Identify which cell holds the provided text, then report its [x, y] central coordinate. 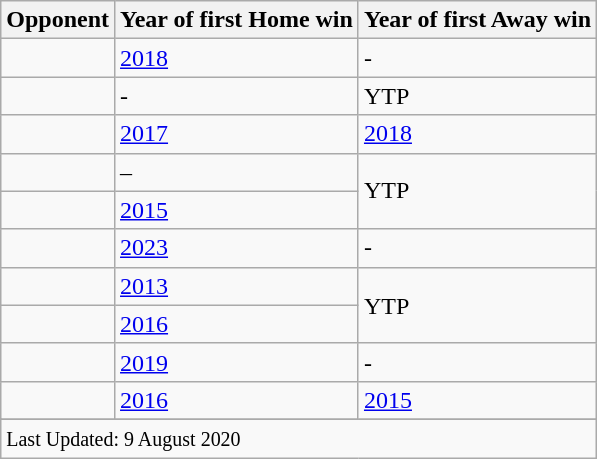
2023 [237, 248]
– [237, 172]
2017 [237, 134]
Opponent [58, 20]
Year of first Home win [237, 20]
2019 [237, 362]
2013 [237, 286]
Year of first Away win [477, 20]
Last Updated: 9 August 2020 [299, 438]
